Pinpoint the cell where the given text exists, returning its [x, y] midpoint coordinate. 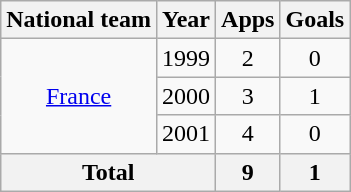
2000 [186, 96]
1999 [186, 58]
Apps [248, 20]
9 [248, 172]
Year [186, 20]
France [79, 96]
4 [248, 134]
3 [248, 96]
2001 [186, 134]
National team [79, 20]
2 [248, 58]
Total [108, 172]
Goals [315, 20]
